Capture the cell that displays the provided text and extract its (X, Y) central coordinate. 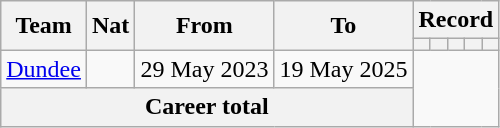
Career total (207, 107)
Record (456, 20)
Dundee (44, 69)
To (344, 26)
Team (44, 26)
Nat (110, 26)
From (204, 26)
29 May 2023 (204, 69)
19 May 2025 (344, 69)
